Extract the (X, Y) coordinate from the center of the cell holding the provided text.  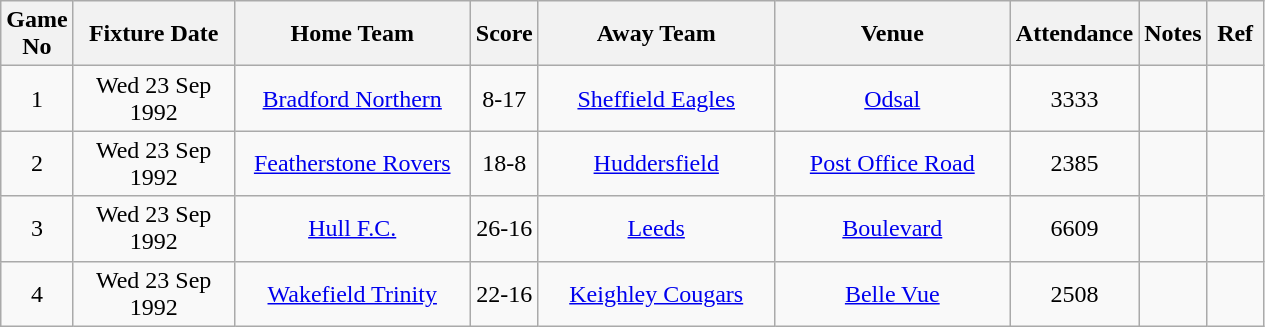
Hull F.C. (352, 228)
22-16 (504, 294)
Wakefield Trinity (352, 294)
18-8 (504, 164)
6609 (1074, 228)
2508 (1074, 294)
Score (504, 34)
Huddersfield (656, 164)
Ref (1235, 34)
Home Team (352, 34)
Keighley Cougars (656, 294)
Sheffield Eagles (656, 98)
Featherstone Rovers (352, 164)
Fixture Date (154, 34)
Venue (892, 34)
Bradford Northern (352, 98)
Notes (1173, 34)
8-17 (504, 98)
4 (37, 294)
Boulevard (892, 228)
Belle Vue (892, 294)
3333 (1074, 98)
Attendance (1074, 34)
26-16 (504, 228)
1 (37, 98)
Away Team (656, 34)
2385 (1074, 164)
Leeds (656, 228)
3 (37, 228)
Odsal (892, 98)
Game No (37, 34)
2 (37, 164)
Post Office Road (892, 164)
